Search for the cell housing the specified text and yield its (x, y) center coordinate. 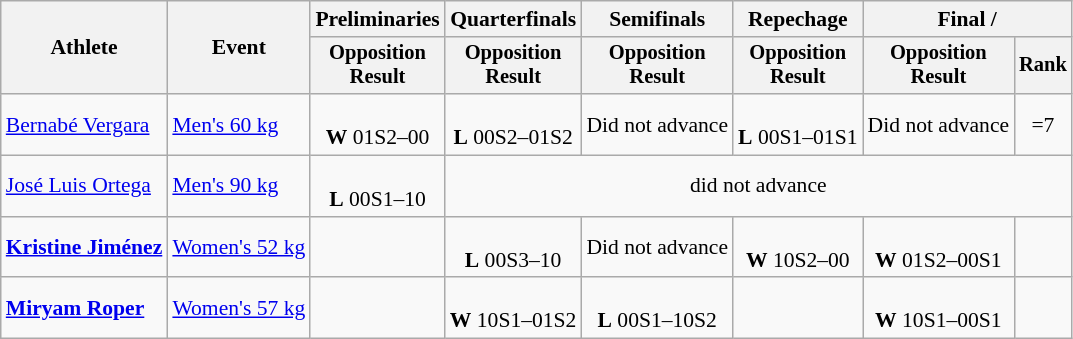
L 00S1–10S2 (657, 308)
Women's 52 kg (238, 248)
W 01S2–00S1 (939, 248)
Men's 90 kg (238, 186)
=7 (1043, 124)
Rank (1043, 66)
Quarterfinals (514, 19)
Kristine Jiménez (84, 248)
did not advance (758, 186)
W 10S1–01S2 (514, 308)
L 00S1–10 (377, 186)
Bernabé Vergara (84, 124)
Preliminaries (377, 19)
Final / (968, 19)
Men's 60 kg (238, 124)
Women's 57 kg (238, 308)
W 01S2–00 (377, 124)
Athlete (84, 48)
W 10S1–00S1 (939, 308)
Event (238, 48)
L 00S1–01S1 (798, 124)
L 00S3–10 (514, 248)
Miryam Roper (84, 308)
W 10S2–00 (798, 248)
José Luis Ortega (84, 186)
L 00S2–01S2 (514, 124)
Repechage (798, 19)
Semifinals (657, 19)
